Return the [X, Y] coordinate for the center point of the cell that contains the specified text.  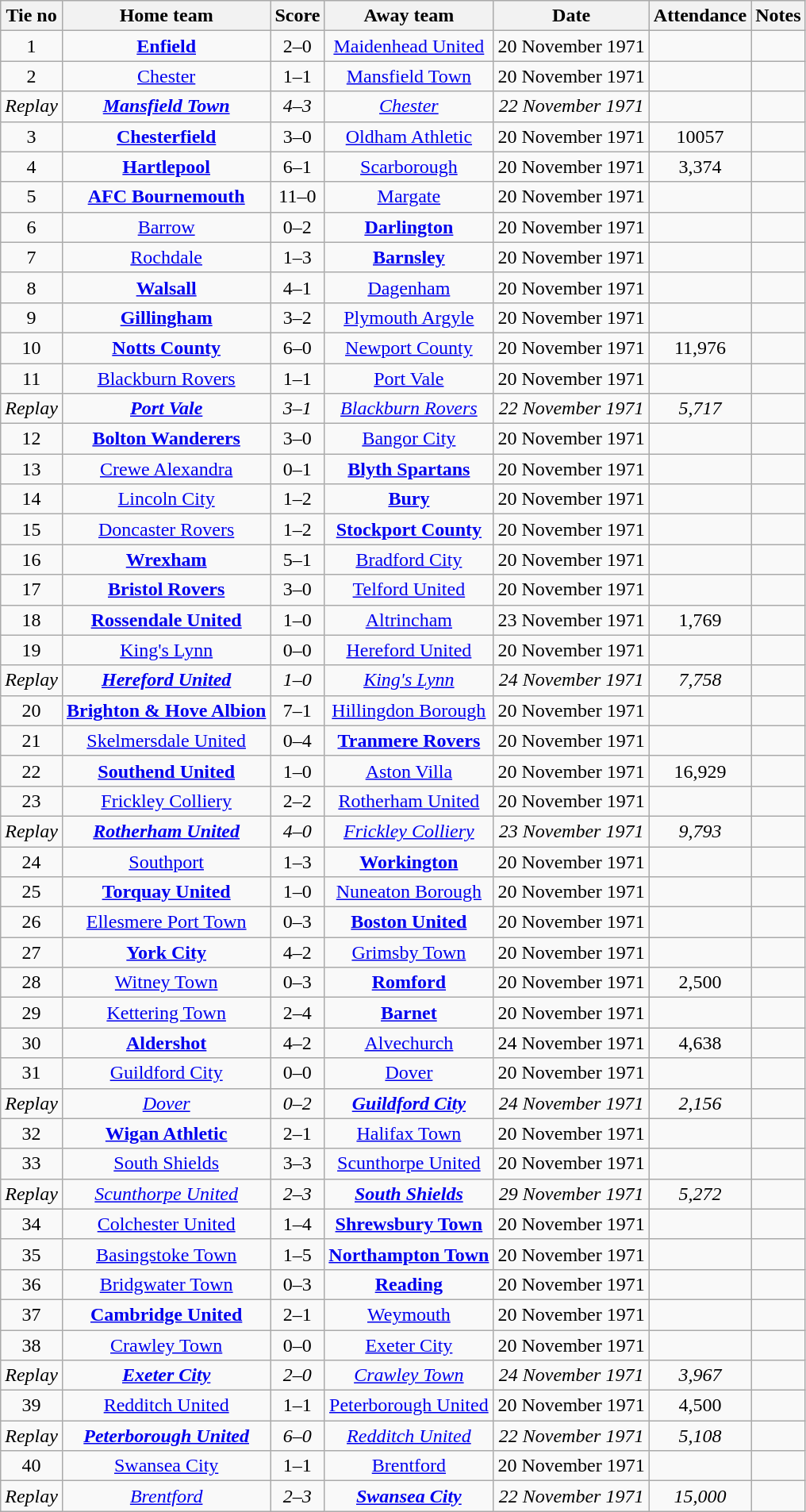
Notts County [166, 348]
28 [32, 983]
Grimsby Town [409, 952]
AFC Bournemouth [166, 197]
22 [32, 771]
37 [32, 1314]
Skelmersdale United [166, 741]
6 [32, 227]
29 [32, 1013]
9 [32, 317]
Maidenhead United [409, 46]
4–0 [297, 831]
Wrexham [166, 560]
Bradford City [409, 560]
Wigan Athletic [166, 1133]
0–1 [297, 469]
Alvechurch [409, 1043]
0–4 [297, 741]
Bangor City [409, 439]
Halifax Town [409, 1133]
1,769 [700, 620]
4–3 [297, 106]
Kettering Town [166, 1013]
3,374 [700, 167]
Bridgwater Town [166, 1284]
Newport County [409, 348]
Bolton Wanderers [166, 439]
14 [32, 499]
Enfield [166, 46]
2–2 [297, 801]
Gillingham [166, 317]
Tranmere Rovers [409, 741]
Workington [409, 861]
1–4 [297, 1224]
Oldham Athletic [409, 137]
24 [32, 861]
29 November 1971 [571, 1194]
Crewe Alexandra [166, 469]
36 [32, 1284]
Boston United [409, 922]
Altrincham [409, 620]
Reading [409, 1284]
York City [166, 952]
11 [32, 379]
Brighton & Hove Albion [166, 710]
5 [32, 197]
Rochdale [166, 257]
Date [571, 16]
3 [32, 137]
Barnet [409, 1013]
21 [32, 741]
Away team [409, 16]
5,108 [700, 1436]
2,156 [700, 1103]
33 [32, 1164]
Notes [778, 16]
5,717 [700, 409]
10 [32, 348]
3–1 [297, 409]
31 [32, 1073]
Lincoln City [166, 499]
16,929 [700, 771]
Tie no [32, 16]
Blyth Spartans [409, 469]
11,976 [700, 348]
5–1 [297, 560]
5,272 [700, 1194]
19 [32, 650]
7 [32, 257]
1 [32, 46]
Ellesmere Port Town [166, 922]
15,000 [700, 1496]
7,758 [700, 680]
23 [32, 801]
Darlington [409, 227]
Torquay United [166, 892]
10057 [700, 137]
Northampton Town [409, 1254]
Scarborough [409, 167]
2–4 [297, 1013]
16 [32, 560]
Colchester United [166, 1224]
7–1 [297, 710]
11–0 [297, 197]
30 [32, 1043]
Nuneaton Borough [409, 892]
4 [32, 167]
4,638 [700, 1043]
34 [32, 1224]
Southend United [166, 771]
13 [32, 469]
Attendance [700, 16]
6–1 [297, 167]
Barrow [166, 227]
Cambridge United [166, 1314]
Telford United [409, 590]
Bury [409, 499]
Plymouth Argyle [409, 317]
Dagenham [409, 287]
12 [32, 439]
Hartlepool [166, 167]
26 [32, 922]
Walsall [166, 287]
38 [32, 1345]
Margate [409, 197]
40 [32, 1466]
Bristol Rovers [166, 590]
32 [32, 1133]
Home team [166, 16]
Aston Villa [409, 771]
20 [32, 710]
Weymouth [409, 1314]
Barnsley [409, 257]
Basingstoke Town [166, 1254]
2 [32, 76]
Romford [409, 983]
Hillingdon Borough [409, 710]
Southport [166, 861]
3,967 [700, 1375]
Doncaster Rovers [166, 529]
Stockport County [409, 529]
8 [32, 287]
15 [32, 529]
Score [297, 16]
Rossendale United [166, 620]
9,793 [700, 831]
1–5 [297, 1254]
Chesterfield [166, 137]
3–2 [297, 317]
3–3 [297, 1164]
Shrewsbury Town [409, 1224]
Witney Town [166, 983]
4–1 [297, 287]
2,500 [700, 983]
18 [32, 620]
27 [32, 952]
35 [32, 1254]
39 [32, 1406]
17 [32, 590]
Aldershot [166, 1043]
25 [32, 892]
4,500 [700, 1406]
